Locate the cell with the specified text and output its [X, Y] center coordinate. 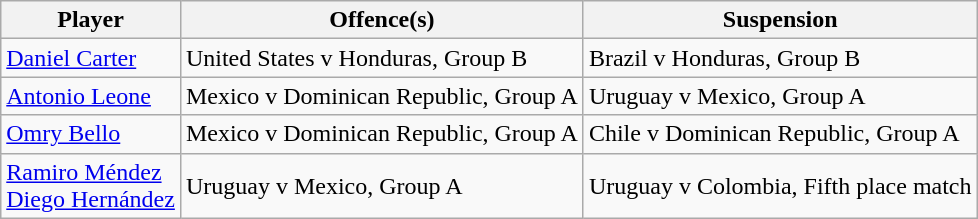
Omry Bello [91, 134]
United States v Honduras, Group B [382, 58]
Uruguay v Colombia, Fifth place match [780, 186]
Suspension [780, 20]
Brazil v Honduras, Group B [780, 58]
Ramiro Méndez Diego Hernández [91, 186]
Chile v Dominican Republic, Group A [780, 134]
Player [91, 20]
Offence(s) [382, 20]
Antonio Leone [91, 96]
Daniel Carter [91, 58]
